Detect which cell encompasses the target text, then output its [x, y] center coordinate. 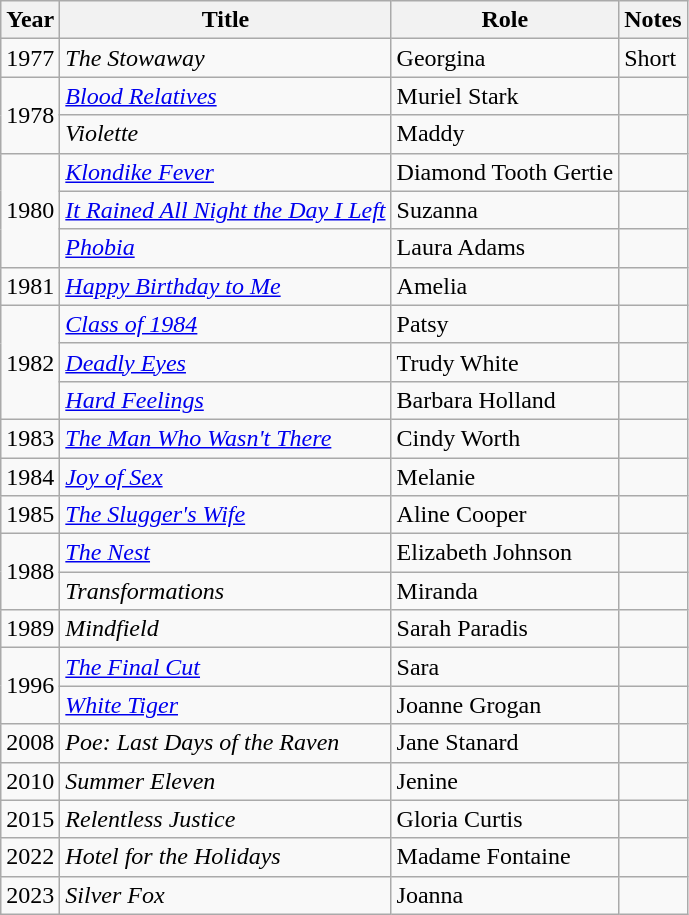
2015 [30, 819]
Joanna [505, 895]
Happy Birthday to Me [226, 286]
Patsy [505, 324]
Amelia [505, 286]
Trudy White [505, 362]
1985 [30, 515]
Diamond Tooth Gertie [505, 172]
1982 [30, 362]
Elizabeth Johnson [505, 553]
1980 [30, 210]
Muriel Stark [505, 96]
Jenine [505, 781]
The Final Cut [226, 667]
2022 [30, 857]
2023 [30, 895]
1981 [30, 286]
It Rained All Night the Day I Left [226, 210]
Silver Fox [226, 895]
Laura Adams [505, 248]
Summer Eleven [226, 781]
Joy of Sex [226, 477]
The Stowaway [226, 58]
Sara [505, 667]
Hard Feelings [226, 400]
The Slugger's Wife [226, 515]
Year [30, 20]
1983 [30, 438]
Short [653, 58]
2008 [30, 743]
Miranda [505, 591]
Role [505, 20]
Hotel for the Holidays [226, 857]
Transformations [226, 591]
Title [226, 20]
Blood Relatives [226, 96]
Cindy Worth [505, 438]
1984 [30, 477]
1988 [30, 572]
Sarah Paradis [505, 629]
Relentless Justice [226, 819]
Notes [653, 20]
Suzanna [505, 210]
Phobia [226, 248]
Melanie [505, 477]
White Tiger [226, 705]
Jane Stanard [505, 743]
Joanne Grogan [505, 705]
Violette [226, 134]
Deadly Eyes [226, 362]
1996 [30, 686]
2010 [30, 781]
Gloria Curtis [505, 819]
Class of 1984 [226, 324]
Maddy [505, 134]
Madame Fontaine [505, 857]
1977 [30, 58]
Poe: Last Days of the Raven [226, 743]
1978 [30, 115]
The Man Who Wasn't There [226, 438]
Mindfield [226, 629]
Klondike Fever [226, 172]
Aline Cooper [505, 515]
The Nest [226, 553]
1989 [30, 629]
Georgina [505, 58]
Barbara Holland [505, 400]
